Provide the [x, y] coordinate of the cell's center where the given text is located.  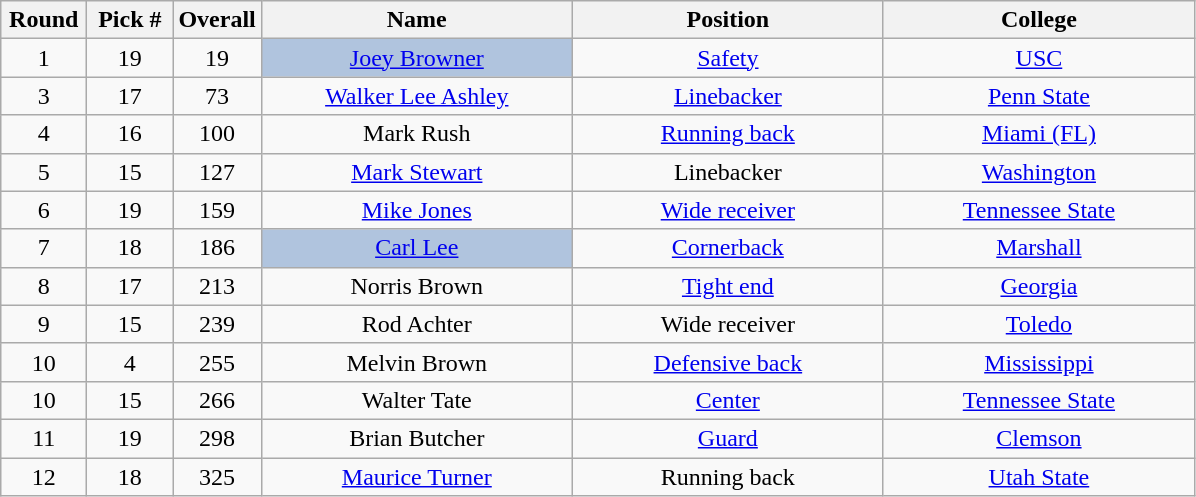
8 [44, 286]
Mississippi [1038, 362]
Center [728, 400]
USC [1038, 58]
Toledo [1038, 324]
Rod Achter [416, 324]
Brian Butcher [416, 438]
Clemson [1038, 438]
239 [217, 324]
186 [217, 248]
Mike Jones [416, 210]
5 [44, 172]
Norris Brown [416, 286]
Washington [1038, 172]
Carl Lee [416, 248]
Name [416, 20]
100 [217, 134]
Guard [728, 438]
255 [217, 362]
Utah State [1038, 477]
Position [728, 20]
Maurice Turner [416, 477]
Joey Browner [416, 58]
Penn State [1038, 96]
Overall [217, 20]
Melvin Brown [416, 362]
3 [44, 96]
College [1038, 20]
298 [217, 438]
6 [44, 210]
Miami (FL) [1038, 134]
Defensive back [728, 362]
Cornerback [728, 248]
7 [44, 248]
9 [44, 324]
Georgia [1038, 286]
Mark Stewart [416, 172]
Marshall [1038, 248]
Walter Tate [416, 400]
73 [217, 96]
213 [217, 286]
Walker Lee Ashley [416, 96]
16 [130, 134]
Tight end [728, 286]
12 [44, 477]
1 [44, 58]
127 [217, 172]
11 [44, 438]
325 [217, 477]
Round [44, 20]
Safety [728, 58]
159 [217, 210]
266 [217, 400]
Mark Rush [416, 134]
Pick # [130, 20]
